Search for the cell housing the specified text and yield its (X, Y) center coordinate. 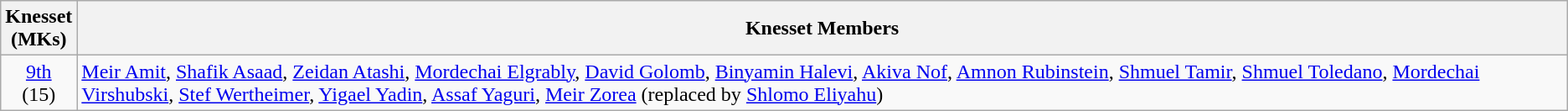
Knesset Members (823, 29)
9th(15) (39, 82)
Knesset(MKs) (39, 29)
